Extract the [X, Y] coordinate from the center of the cell holding the provided text.  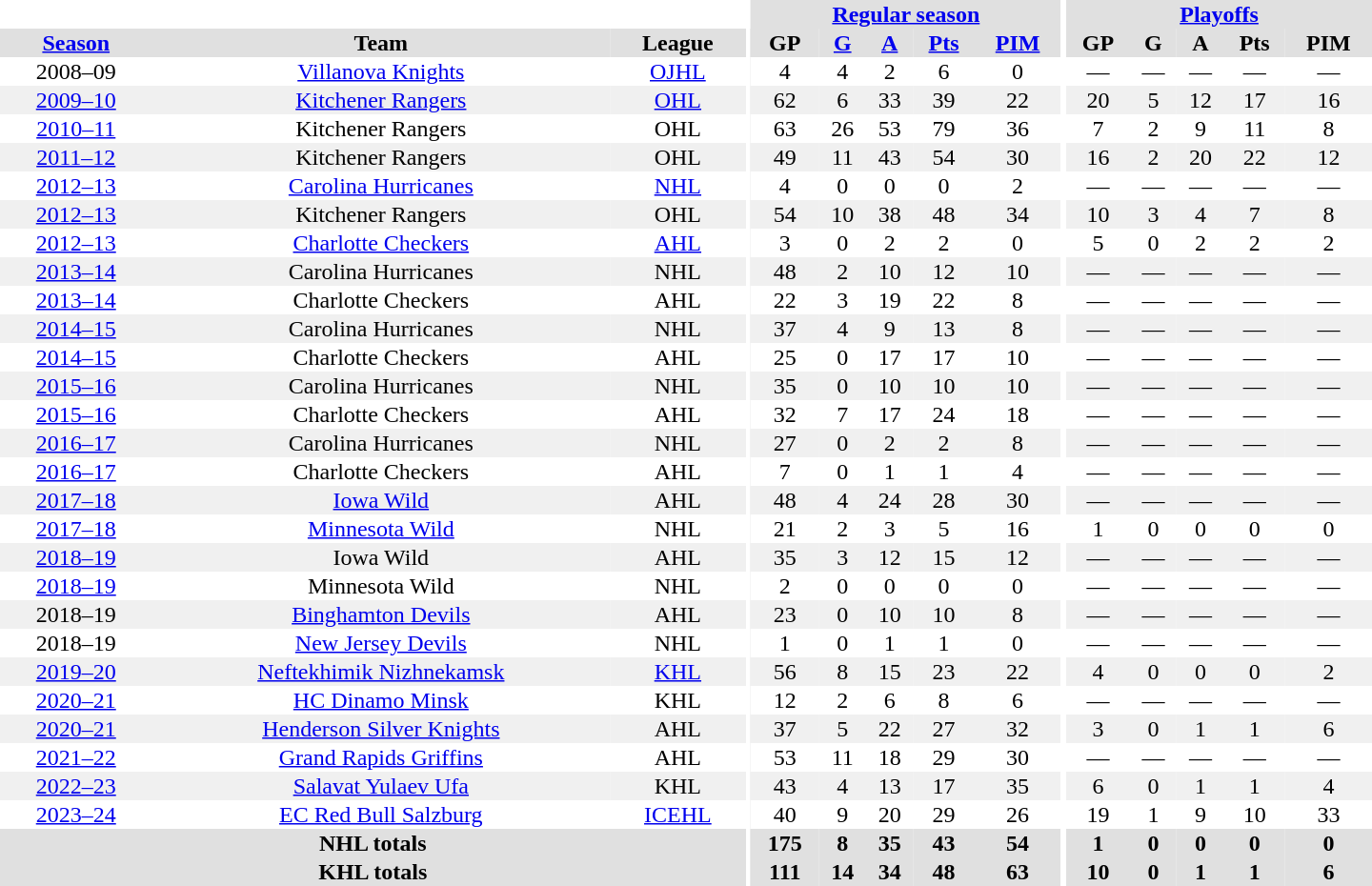
2011–12 [76, 157]
Villanova Knights [381, 71]
2008–09 [76, 71]
OJHL [677, 71]
Neftekhimik Nizhnekamsk [381, 672]
111 [785, 872]
Season [76, 43]
39 [943, 100]
KHL totals [373, 872]
HC Dinamo Minsk [381, 700]
NHL totals [373, 843]
40 [785, 815]
Henderson Silver Knights [381, 729]
Regular season [906, 14]
Playoffs [1220, 14]
14 [842, 872]
Binghamton Devils [381, 614]
2019–20 [76, 672]
2021–22 [76, 757]
28 [943, 500]
62 [785, 100]
56 [785, 672]
New Jersey Devils [381, 643]
49 [785, 157]
25 [785, 357]
ICEHL [677, 815]
79 [943, 129]
Team [381, 43]
Grand Rapids Griffins [381, 757]
League [677, 43]
2009–10 [76, 100]
EC Red Bull Salzburg [381, 815]
21 [785, 529]
38 [890, 214]
2023–24 [76, 815]
175 [785, 843]
2010–11 [76, 129]
Salavat Yulaev Ufa [381, 786]
36 [1018, 129]
2022–23 [76, 786]
